Provide the [x, y] coordinate of the cell's center where the given text is located.  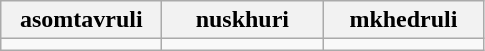
nuskhuri [242, 20]
mkhedruli [404, 20]
asomtavruli [82, 20]
